Scan for the cell matching the given text and deliver its [x, y] coordinate at center. 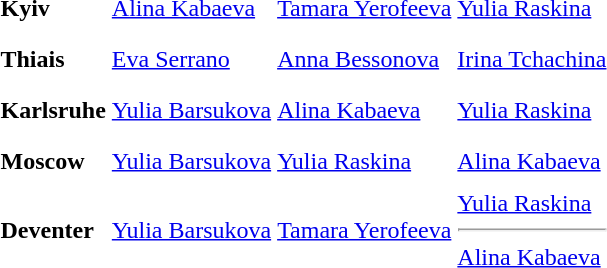
Eva Serrano [191, 59]
Anna Bessonova [364, 59]
Alina Kabaeva [364, 110]
Yulia Raskina [364, 161]
